Pinpoint the cell where the given text exists, returning its [x, y] midpoint coordinate. 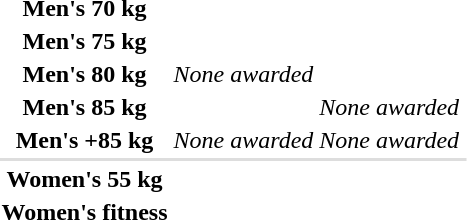
Men's 75 kg [84, 41]
Women's 55 kg [84, 179]
Men's +85 kg [84, 140]
Men's 80 kg [84, 74]
Men's 85 kg [84, 107]
